From the cell containing the given text, extract its center point as [x, y] coordinate. 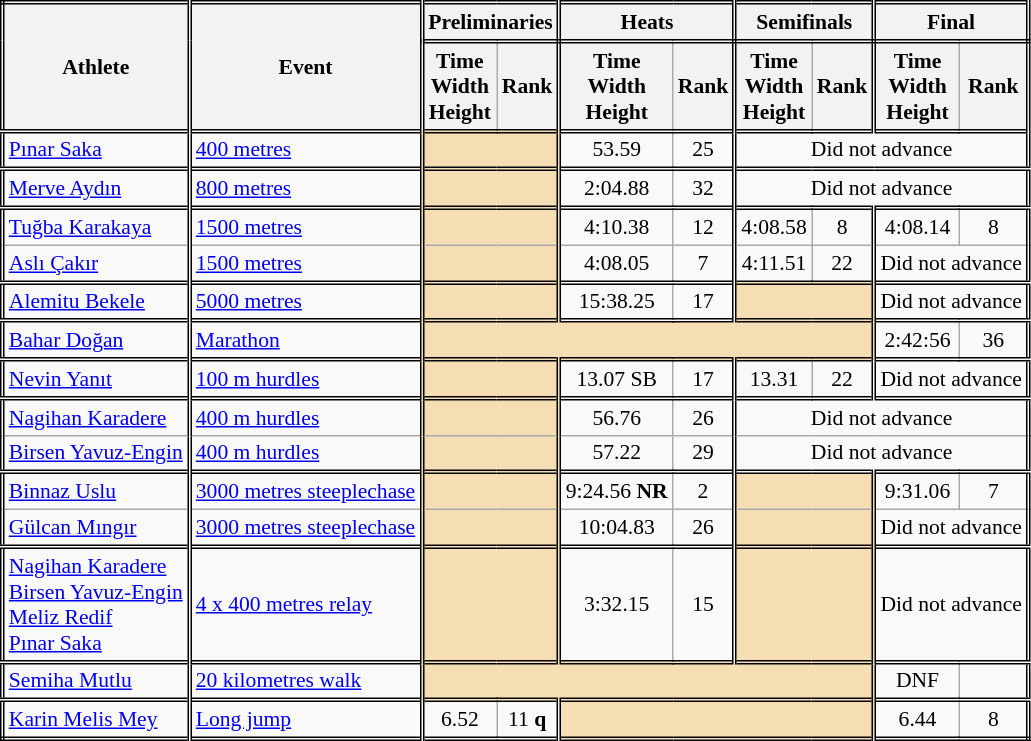
10:04.83 [616, 528]
Pınar Saka [96, 150]
4:08.14 [917, 226]
2:04.88 [616, 190]
Event [305, 67]
9:31.06 [917, 492]
Semiha Mutlu [96, 682]
4:10.38 [616, 226]
Long jump [305, 720]
Aslı Çakır [96, 264]
Bahar Doğan [96, 340]
Nagihan Karadere [96, 416]
Binnaz Uslu [96, 492]
13.07 SB [616, 380]
Nevin Yanıt [96, 380]
15 [704, 604]
Athlete [96, 67]
25 [704, 150]
36 [994, 340]
Final [952, 22]
Merve Aydın [96, 190]
29 [704, 454]
Birsen Yavuz-Engin [96, 454]
13.31 [774, 380]
Marathon [305, 340]
Gülcan Mıngır [96, 528]
12 [704, 226]
Semifinals [804, 22]
4:08.58 [774, 226]
4:11.51 [774, 264]
32 [704, 190]
4 x 400 metres relay [305, 604]
Nagihan KaradereBirsen Yavuz-EnginMeliz RedifPınar Saka [96, 604]
DNF [917, 682]
57.22 [616, 454]
3:32.15 [616, 604]
4:08.05 [616, 264]
56.76 [616, 416]
15:38.25 [616, 302]
Preliminaries [490, 22]
9:24.56 NR [616, 492]
11 q [528, 720]
Karin Melis Mey [96, 720]
20 kilometres walk [305, 682]
800 metres [305, 190]
6.44 [917, 720]
Tuğba Karakaya [96, 226]
6.52 [460, 720]
2 [704, 492]
Alemitu Bekele [96, 302]
53.59 [616, 150]
Heats [647, 22]
400 metres [305, 150]
5000 metres [305, 302]
2:42:56 [917, 340]
100 m hurdles [305, 380]
